Find where the given text appears and provide that cell's center as [X, Y] coordinate. 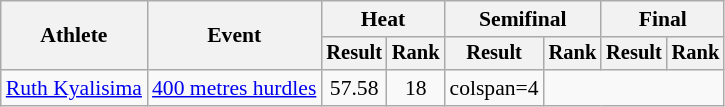
Semifinal [524, 19]
57.58 [354, 88]
Final [662, 19]
400 metres hurdles [234, 88]
Athlete [74, 36]
Event [234, 36]
colspan=4 [494, 88]
18 [416, 88]
Heat [382, 19]
Ruth Kyalisima [74, 88]
